Extract the [X, Y] coordinate from the center of the cell holding the provided text.  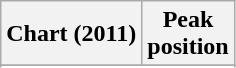
Chart (2011) [72, 34]
Peakposition [188, 34]
